Search for the cell housing the specified text and yield its [x, y] center coordinate. 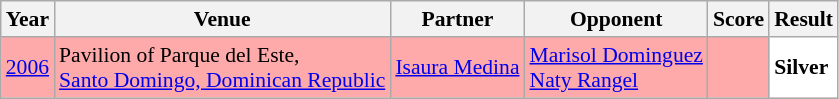
Pavilion of Parque del Este,Santo Domingo, Dominican Republic [222, 68]
Score [738, 19]
Partner [457, 19]
Result [804, 19]
2006 [28, 68]
Isaura Medina [457, 68]
Year [28, 19]
Silver [804, 68]
Marisol Dominguez Naty Rangel [616, 68]
Opponent [616, 19]
Venue [222, 19]
